For the text-containing cell, return its midpoint in (x, y) coordinate format. 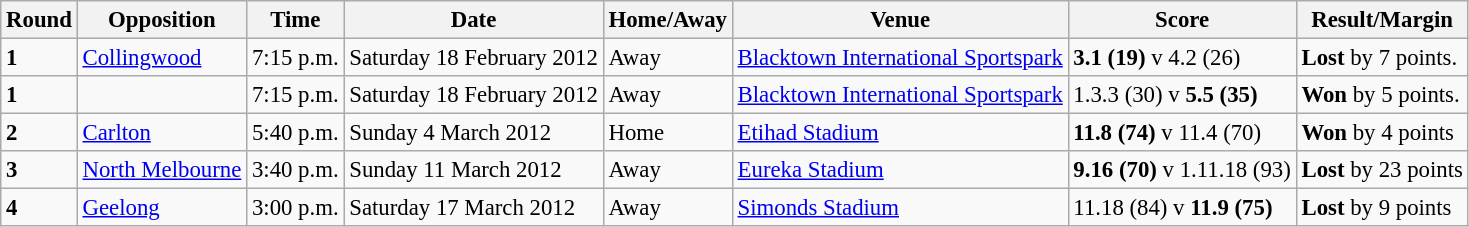
Saturday 17 March 2012 (474, 208)
1.3.3 (30) v 5.5 (35) (1182, 95)
3 (39, 170)
Etihad Stadium (900, 133)
Home (668, 133)
Won by 4 points (1382, 133)
4 (39, 208)
Carlton (162, 133)
5:40 p.m. (296, 133)
Eureka Stadium (900, 170)
Sunday 4 March 2012 (474, 133)
Result/Margin (1382, 20)
Lost by 23 points (1382, 170)
Time (296, 20)
Date (474, 20)
Simonds Stadium (900, 208)
3:00 p.m. (296, 208)
Home/Away (668, 20)
Won by 5 points. (1382, 95)
Lost by 7 points. (1382, 58)
Score (1182, 20)
3.1 (19) v 4.2 (26) (1182, 58)
2 (39, 133)
North Melbourne (162, 170)
Geelong (162, 208)
11.8 (74) v 11.4 (70) (1182, 133)
Lost by 9 points (1382, 208)
Sunday 11 March 2012 (474, 170)
11.18 (84) v 11.9 (75) (1182, 208)
Venue (900, 20)
Opposition (162, 20)
Round (39, 20)
3:40 p.m. (296, 170)
Collingwood (162, 58)
9.16 (70) v 1.11.18 (93) (1182, 170)
